Provide the [X, Y] coordinate of the cell's center where the given text is located.  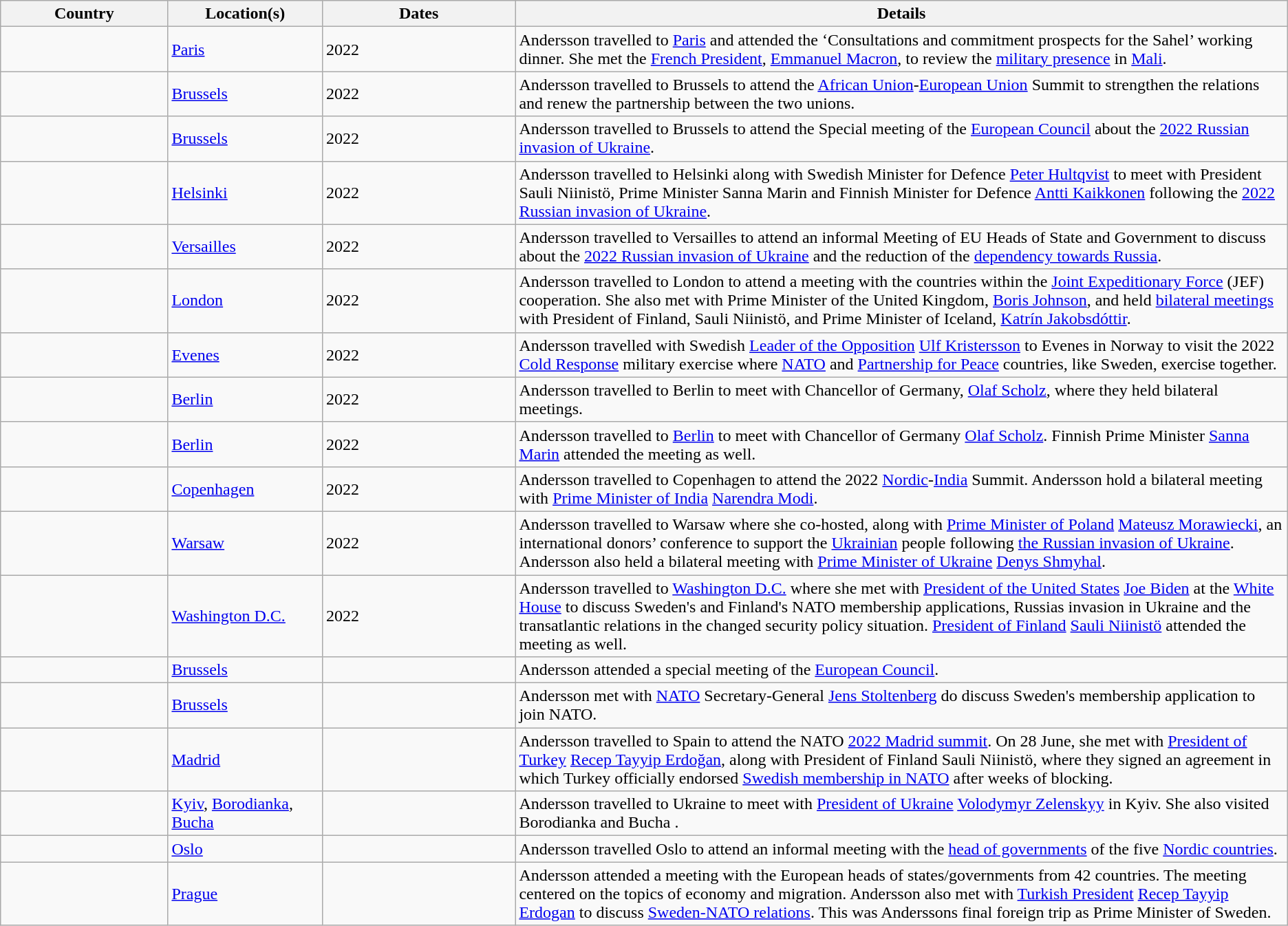
Paris [245, 50]
Dates [418, 14]
Helsinki [245, 193]
Andersson attended a special meeting of the European Council. [901, 670]
Location(s) [245, 14]
London [245, 301]
Andersson travelled to Ukraine to meet with President of Ukraine Volodymyr Zelenskyy in Kyiv. She also visited Borodianka and Bucha . [901, 813]
Evenes [245, 355]
Copenhagen [245, 488]
Andersson travelled to Berlin to meet with Chancellor of Germany Olaf Scholz. Finnish Prime Minister Sanna Marin attended the meeting as well. [901, 444]
Andersson travelled to Berlin to meet with Chancellor of Germany, Olaf Scholz, where they held bilateral meetings. [901, 399]
Prague [245, 894]
Kyiv, Borodianka, Bucha [245, 813]
Washington D.C. [245, 616]
Andersson travelled Oslo to attend an informal meeting with the head of governments of the five Nordic countries. [901, 849]
Versailles [245, 246]
Details [901, 14]
Warsaw [245, 543]
Oslo [245, 849]
Andersson met with NATO Secretary-General Jens Stoltenberg do discuss Sweden's membership application to join NATO. [901, 706]
Andersson travelled to Brussels to attend the Special meeting of the European Council about the 2022 Russian invasion of Ukraine. [901, 139]
Madrid [245, 760]
Country [84, 14]
